For the text-containing cell, return its midpoint in (X, Y) coordinate format. 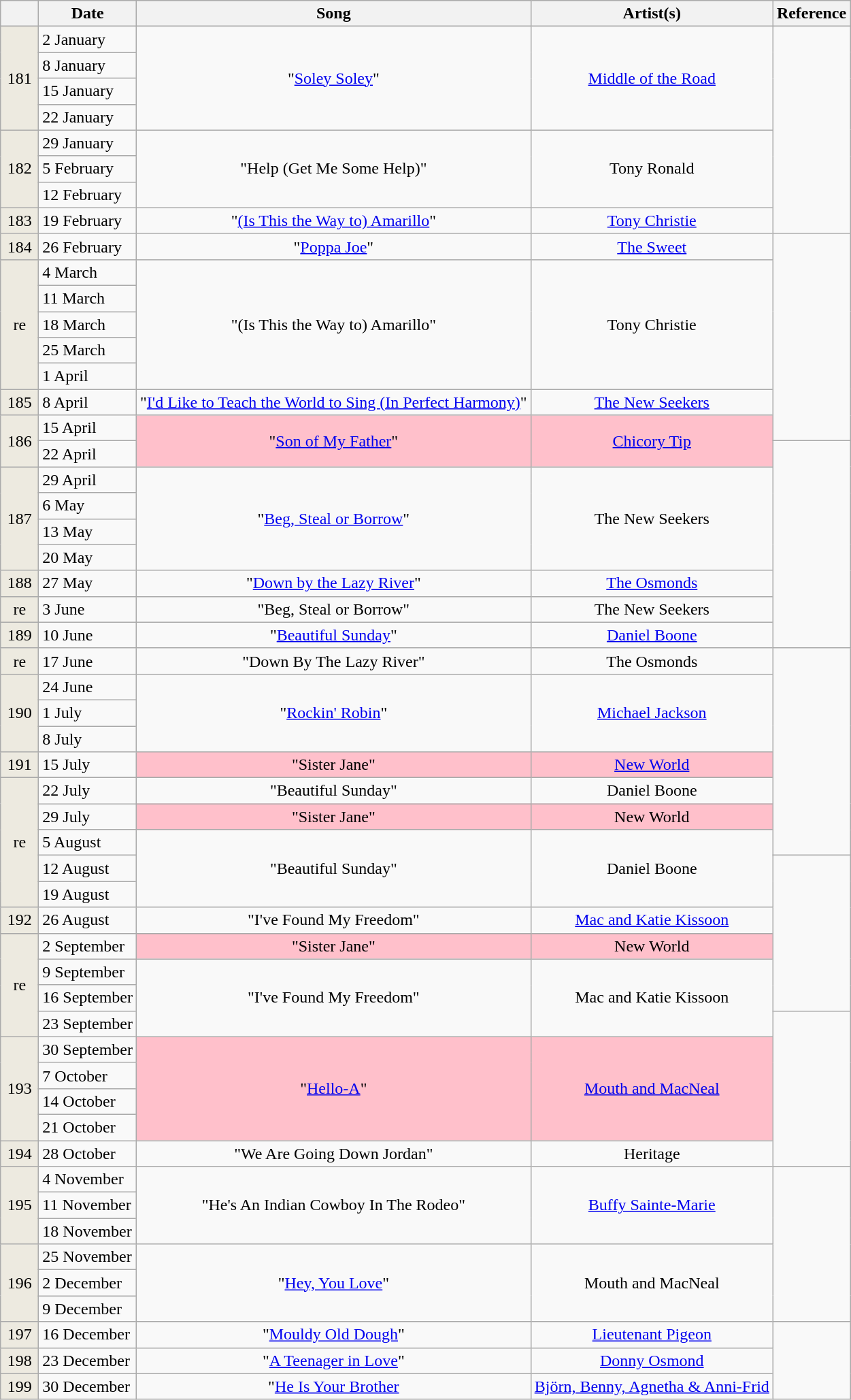
20 May (88, 557)
193 (20, 1088)
"Down by the Lazy River" (334, 583)
9 September (88, 972)
197 (20, 1335)
8 January (88, 65)
Lieutenant Pigeon (652, 1335)
"Poppa Joe" (334, 246)
Middle of the Road (652, 78)
19 August (88, 894)
5 August (88, 843)
12 February (88, 195)
22 July (88, 791)
"I'd Like to Teach the World to Sing (In Perfect Harmony)" (334, 402)
18 March (88, 325)
"He's An Indian Cowboy In The Rodeo" (334, 1205)
188 (20, 583)
184 (20, 246)
24 June (88, 687)
1 April (88, 376)
2 January (88, 39)
"A Teenager in Love" (334, 1361)
8 April (88, 402)
1 July (88, 713)
Reference (811, 14)
198 (20, 1361)
27 May (88, 583)
16 December (88, 1335)
Buffy Sainte-Marie (652, 1205)
13 May (88, 532)
4 November (88, 1179)
5 February (88, 169)
23 December (88, 1361)
Song (334, 14)
22 January (88, 117)
192 (20, 920)
199 (20, 1386)
191 (20, 765)
"Help (Get Me Some Help)" (334, 169)
189 (20, 635)
11 March (88, 298)
14 October (88, 1101)
"Soley Soley" (334, 78)
17 June (88, 661)
3 June (88, 609)
Artist(s) (652, 14)
26 August (88, 920)
The Sweet (652, 246)
15 April (88, 428)
"Son of My Father" (334, 441)
"Hello-A" (334, 1088)
2 December (88, 1283)
29 July (88, 817)
30 September (88, 1049)
2 September (88, 946)
25 March (88, 351)
Michael Jackson (652, 713)
"Mouldy Old Dough" (334, 1335)
23 September (88, 1024)
29 April (88, 480)
11 November (88, 1205)
187 (20, 519)
12 August (88, 868)
"Hey, You Love" (334, 1283)
19 February (88, 221)
15 January (88, 91)
18 November (88, 1231)
Björn, Benny, Agnetha & Anni-Frid (652, 1386)
196 (20, 1283)
Tony Ronald (652, 169)
Date (88, 14)
"He Is Your Brother (334, 1386)
195 (20, 1205)
21 October (88, 1127)
"We Are Going Down Jordan" (334, 1154)
22 April (88, 454)
190 (20, 713)
186 (20, 441)
29 January (88, 143)
182 (20, 169)
Chicory Tip (652, 441)
25 November (88, 1257)
7 October (88, 1075)
183 (20, 221)
"Rockin' Robin" (334, 713)
194 (20, 1154)
30 December (88, 1386)
4 March (88, 272)
10 June (88, 635)
16 September (88, 998)
9 December (88, 1309)
28 October (88, 1154)
8 July (88, 738)
Heritage (652, 1154)
"Down By The Lazy River" (334, 661)
6 May (88, 506)
15 July (88, 765)
Donny Osmond (652, 1361)
185 (20, 402)
26 February (88, 246)
181 (20, 78)
